From the cell containing the given text, extract its center point as [X, Y] coordinate. 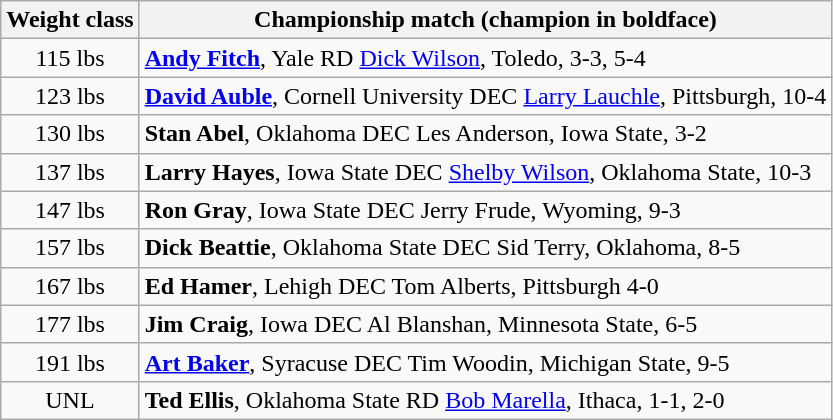
David Auble, Cornell University DEC Larry Lauchle, Pittsburgh, 10-4 [486, 96]
Jim Craig, Iowa DEC Al Blanshan, Minnesota State, 6-5 [486, 324]
191 lbs [70, 362]
Ron Gray, Iowa State DEC Jerry Frude, Wyoming, 9-3 [486, 210]
Art Baker, Syracuse DEC Tim Woodin, Michigan State, 9-5 [486, 362]
137 lbs [70, 172]
130 lbs [70, 134]
177 lbs [70, 324]
147 lbs [70, 210]
Larry Hayes, Iowa State DEC Shelby Wilson, Oklahoma State, 10-3 [486, 172]
Weight class [70, 20]
115 lbs [70, 58]
Ted Ellis, Oklahoma State RD Bob Marella, Ithaca, 1-1, 2-0 [486, 400]
Dick Beattie, Oklahoma State DEC Sid Terry, Oklahoma, 8-5 [486, 248]
Andy Fitch, Yale RD Dick Wilson, Toledo, 3-3, 5-4 [486, 58]
UNL [70, 400]
Ed Hamer, Lehigh DEC Tom Alberts, Pittsburgh 4-0 [486, 286]
Championship match (champion in boldface) [486, 20]
Stan Abel, Oklahoma DEC Les Anderson, Iowa State, 3-2 [486, 134]
157 lbs [70, 248]
167 lbs [70, 286]
123 lbs [70, 96]
